From the cell containing the given text, extract its center point as [X, Y] coordinate. 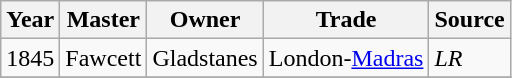
LR [470, 58]
Source [470, 20]
Master [104, 20]
London-Madras [346, 58]
Trade [346, 20]
Year [30, 20]
Fawcett [104, 58]
Owner [205, 20]
1845 [30, 58]
Gladstanes [205, 58]
